Output the [X, Y] coordinate of the center of the cell containing the given text.  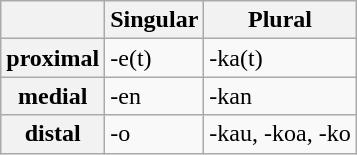
Singular [154, 20]
-en [154, 96]
Plural [280, 20]
-kau, -koa, -ko [280, 134]
-kan [280, 96]
distal [53, 134]
proximal [53, 58]
-ka(t) [280, 58]
-o [154, 134]
-e(t) [154, 58]
medial [53, 96]
